Extract the [x, y] coordinate from the center of the cell holding the provided text.  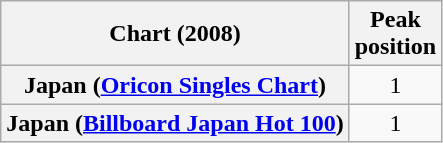
Chart (2008) [175, 34]
Peak position [395, 34]
Japan (Oricon Singles Chart) [175, 85]
Japan (Billboard Japan Hot 100) [175, 123]
